Determine the [X, Y] coordinate at the center of the cell enclosing the given text.  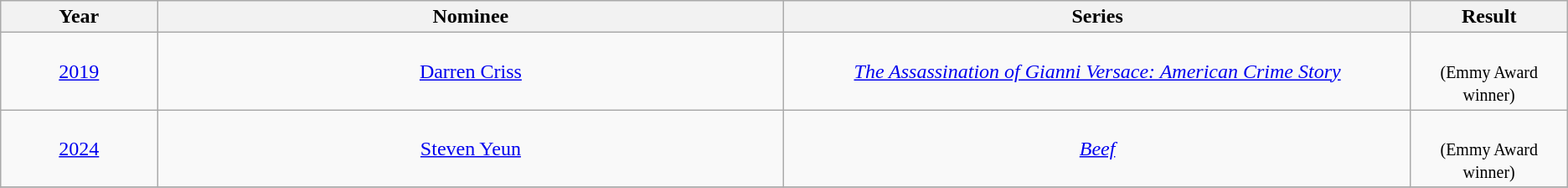
Year [79, 17]
Beef [1097, 149]
Nominee [471, 17]
2019 [79, 71]
Steven Yeun [471, 149]
2024 [79, 149]
Series [1097, 17]
The Assassination of Gianni Versace: American Crime Story [1097, 71]
Result [1489, 17]
Darren Criss [471, 71]
